Return the [X, Y] coordinate for the center point of the cell that contains the specified text.  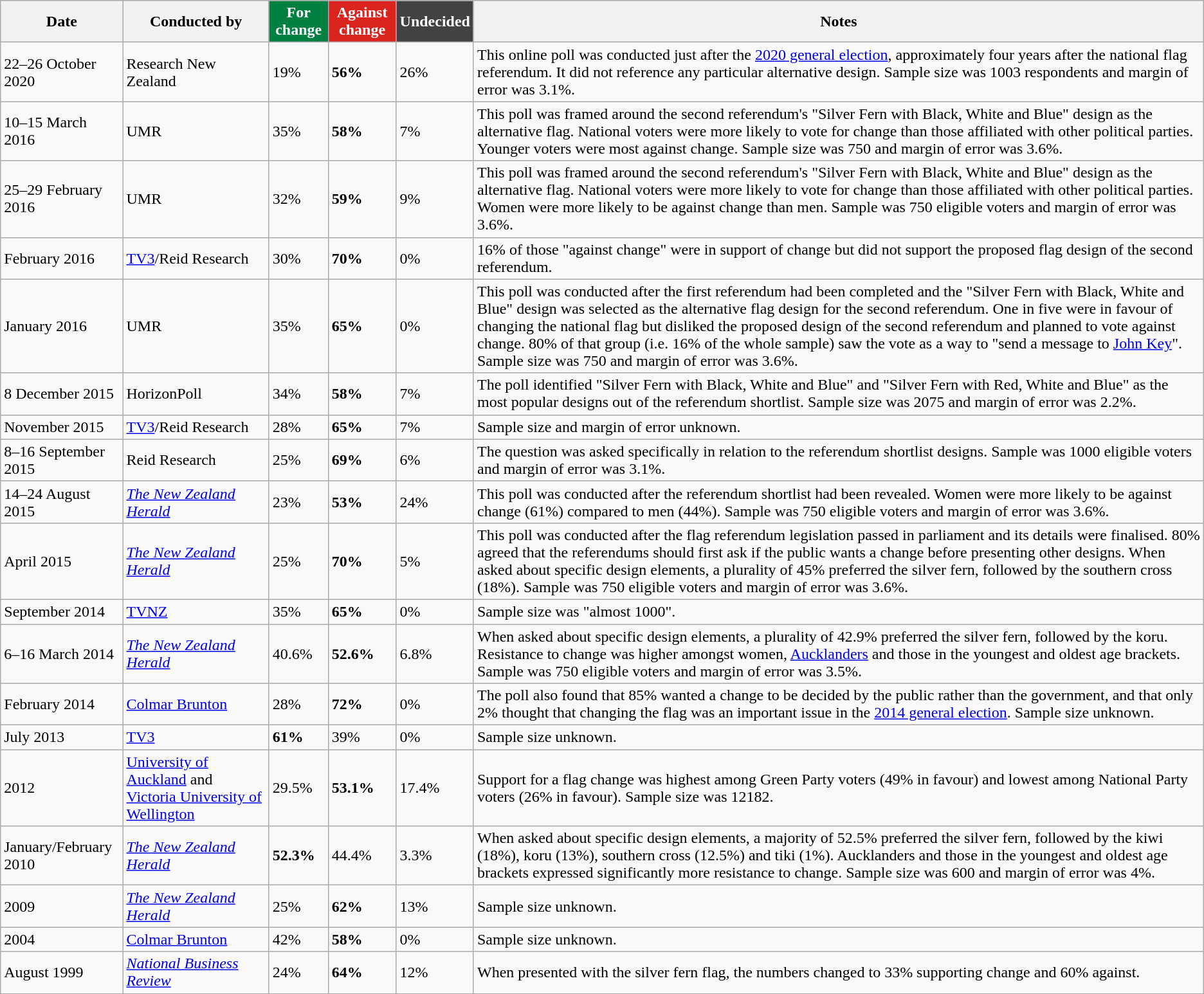
When presented with the silver fern flag, the numbers changed to 33% supporting change and 60% against. [839, 972]
July 2013 [62, 737]
Undecided [435, 22]
2012 [62, 788]
National Business Review [196, 972]
39% [362, 737]
5% [435, 561]
February 2014 [62, 705]
53% [362, 502]
56% [362, 72]
14–24 August 2015 [62, 502]
Conducted by [196, 22]
HorizonPoll [196, 393]
University of Auckland and Victoria University of Wellington [196, 788]
30% [298, 258]
November 2015 [62, 427]
62% [362, 907]
September 2014 [62, 611]
The question was asked specifically in relation to the referendum shortlist designs. Sample was 1000 eligible voters and margin of error was 3.1%. [839, 460]
2009 [62, 907]
3.3% [435, 856]
17.4% [435, 788]
Reid Research [196, 460]
53.1% [362, 788]
January/February 2010 [62, 856]
April 2015 [62, 561]
40.6% [298, 653]
52.6% [362, 653]
69% [362, 460]
26% [435, 72]
6% [435, 460]
10–15 March 2016 [62, 131]
22–26 October 2020 [62, 72]
Sample size and margin of error unknown. [839, 427]
9% [435, 199]
44.4% [362, 856]
Date [62, 22]
19% [298, 72]
32% [298, 199]
Research New Zealand [196, 72]
72% [362, 705]
Sample size was "almost 1000". [839, 611]
January 2016 [62, 326]
12% [435, 972]
Notes [839, 22]
2004 [62, 939]
52.3% [298, 856]
Against change [362, 22]
42% [298, 939]
For change [298, 22]
8–16 September 2015 [62, 460]
34% [298, 393]
64% [362, 972]
29.5% [298, 788]
16% of those "against change" were in support of change but did not support the proposed flag design of the second referendum. [839, 258]
August 1999 [62, 972]
13% [435, 907]
23% [298, 502]
59% [362, 199]
61% [298, 737]
8 December 2015 [62, 393]
25–29 February 2016 [62, 199]
TVNZ [196, 611]
6.8% [435, 653]
February 2016 [62, 258]
6–16 March 2014 [62, 653]
TV3 [196, 737]
